Locate the cell with the specified text and output its [x, y] center coordinate. 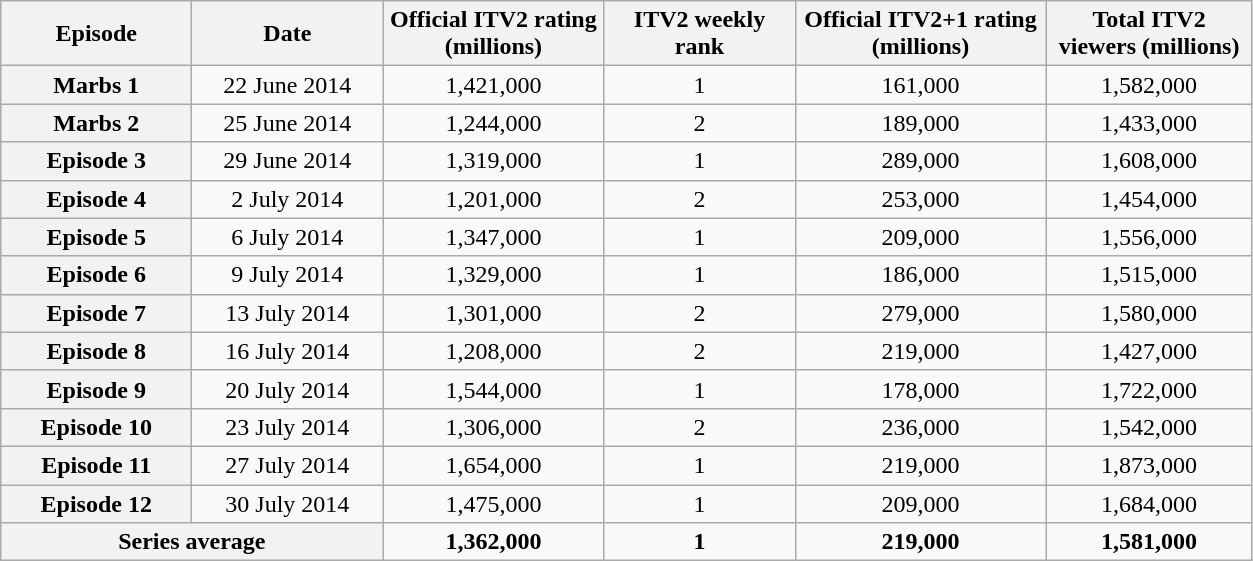
6 July 2014 [288, 237]
Episode 8 [96, 351]
1,208,000 [494, 351]
189,000 [920, 123]
Episode 9 [96, 389]
186,000 [920, 275]
9 July 2014 [288, 275]
Official ITV2 rating(millions) [494, 34]
Series average [192, 542]
1,542,000 [1149, 427]
Episode 5 [96, 237]
1,427,000 [1149, 351]
20 July 2014 [288, 389]
23 July 2014 [288, 427]
1,319,000 [494, 161]
236,000 [920, 427]
2 July 2014 [288, 199]
1,684,000 [1149, 503]
1,544,000 [494, 389]
1,362,000 [494, 542]
22 June 2014 [288, 85]
27 July 2014 [288, 465]
253,000 [920, 199]
1,556,000 [1149, 237]
Episode [96, 34]
1,329,000 [494, 275]
1,475,000 [494, 503]
Date [288, 34]
1,873,000 [1149, 465]
Episode 10 [96, 427]
Episode 7 [96, 313]
1,515,000 [1149, 275]
1,421,000 [494, 85]
Episode 11 [96, 465]
ITV2 weekly rank [700, 34]
1,580,000 [1149, 313]
Episode 12 [96, 503]
1,306,000 [494, 427]
1,722,000 [1149, 389]
1,581,000 [1149, 542]
1,201,000 [494, 199]
25 June 2014 [288, 123]
1,347,000 [494, 237]
289,000 [920, 161]
Marbs 1 [96, 85]
1,654,000 [494, 465]
1,582,000 [1149, 85]
279,000 [920, 313]
161,000 [920, 85]
Episode 3 [96, 161]
178,000 [920, 389]
1,244,000 [494, 123]
13 July 2014 [288, 313]
Episode 6 [96, 275]
Marbs 2 [96, 123]
Episode 4 [96, 199]
1,454,000 [1149, 199]
1,608,000 [1149, 161]
Official ITV2+1 rating(millions) [920, 34]
1,433,000 [1149, 123]
30 July 2014 [288, 503]
29 June 2014 [288, 161]
16 July 2014 [288, 351]
1,301,000 [494, 313]
Total ITV2 viewers (millions) [1149, 34]
